Provide the [X, Y] coordinate of the cell's center where the given text is located.  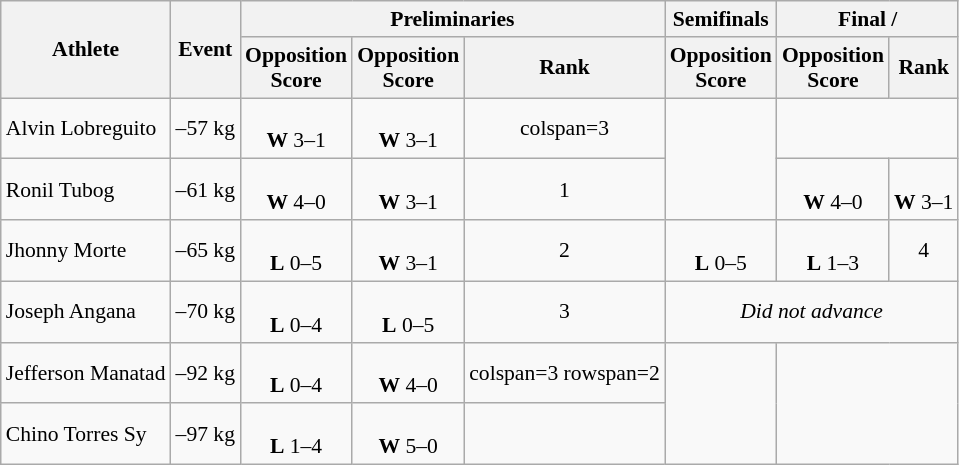
Jhonny Morte [86, 250]
–65 kg [206, 250]
–57 kg [206, 128]
–70 kg [206, 312]
Alvin Lobreguito [86, 128]
Athlete [86, 50]
Preliminaries [452, 19]
W 5–0 [408, 434]
L 1–4 [296, 434]
2 [564, 250]
Event [206, 50]
colspan=3 [564, 128]
Jefferson Manatad [86, 372]
Chino Torres Sy [86, 434]
L 1–3 [833, 250]
Ronil Tubog [86, 190]
4 [924, 250]
Did not advance [812, 312]
–92 kg [206, 372]
–97 kg [206, 434]
1 [564, 190]
–61 kg [206, 190]
Semifinals [721, 19]
colspan=3 rowspan=2 [564, 372]
Final / [868, 19]
Joseph Angana [86, 312]
3 [564, 312]
